Return the (X, Y) coordinate for the center point of the cell that contains the specified text.  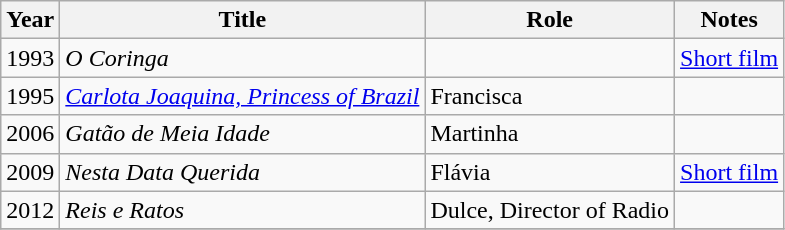
1993 (30, 58)
Role (550, 20)
2009 (30, 172)
Martinha (550, 134)
Title (242, 20)
Francisca (550, 96)
Year (30, 20)
Gatão de Meia Idade (242, 134)
Reis e Ratos (242, 210)
Flávia (550, 172)
O Coringa (242, 58)
Dulce, Director of Radio (550, 210)
Notes (730, 20)
Nesta Data Querida (242, 172)
1995 (30, 96)
Carlota Joaquina, Princess of Brazil (242, 96)
2006 (30, 134)
2012 (30, 210)
